Locate the cell with the specified text and output its (x, y) center coordinate. 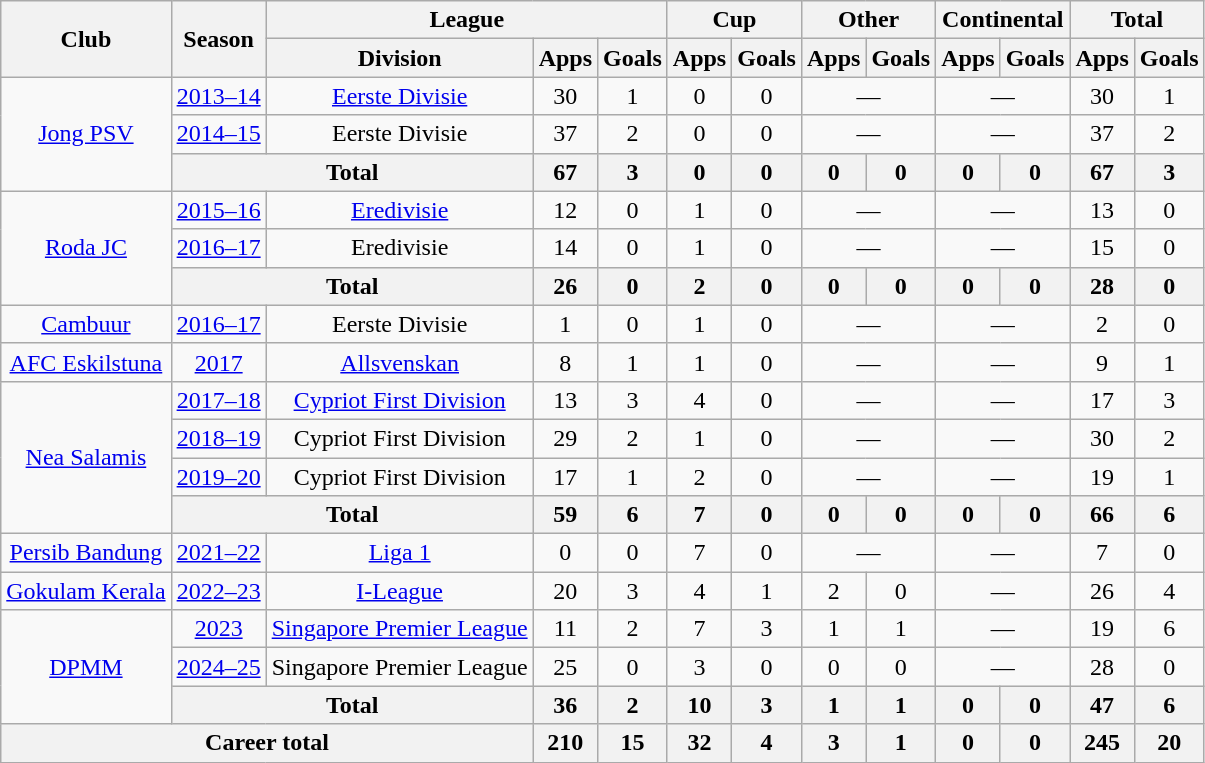
DPMM (86, 667)
Division (400, 58)
Continental (1003, 20)
League (466, 20)
Gokulam Kerala (86, 591)
Roda JC (86, 248)
Persib Bandung (86, 553)
9 (1102, 362)
2023 (218, 629)
2015–16 (218, 210)
12 (565, 210)
Nea Salamis (86, 457)
36 (565, 705)
14 (565, 248)
Allsvenskan (400, 362)
47 (1102, 705)
Liga 1 (400, 553)
210 (565, 743)
AFC Eskilstuna (86, 362)
2019–20 (218, 477)
2013–14 (218, 96)
32 (699, 743)
66 (1102, 515)
Cup (734, 20)
2021–22 (218, 553)
8 (565, 362)
Career total (267, 743)
25 (565, 667)
2024–25 (218, 667)
11 (565, 629)
2017–18 (218, 400)
Jong PSV (86, 134)
2022–23 (218, 591)
59 (565, 515)
29 (565, 438)
Season (218, 39)
Club (86, 39)
Cambuur (86, 324)
10 (699, 705)
245 (1102, 743)
2017 (218, 362)
Other (868, 20)
2014–15 (218, 134)
2018–19 (218, 438)
I-League (400, 591)
